For the text-containing cell, return its midpoint in (x, y) coordinate format. 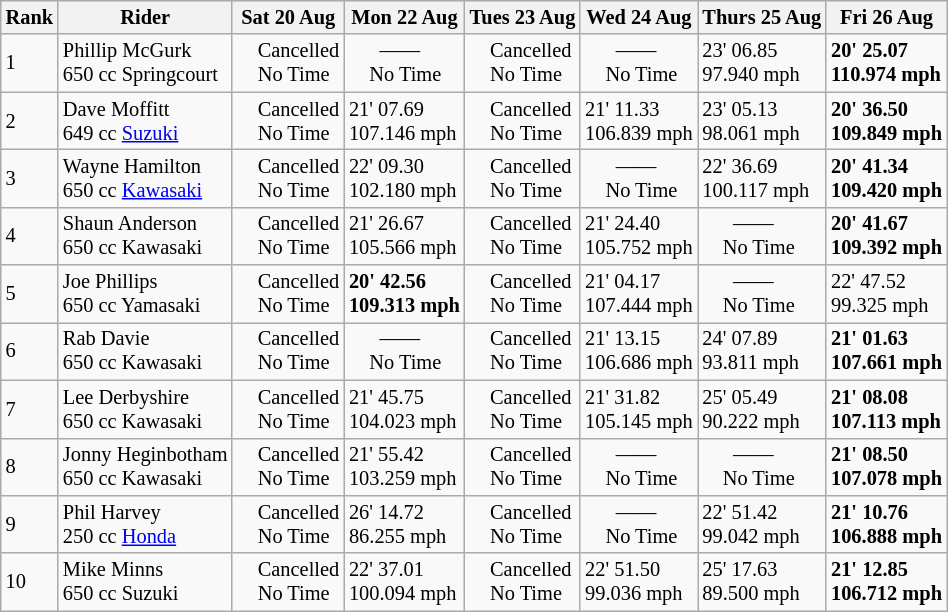
5 (30, 294)
21' 08.08 107.113 mph (886, 409)
20' 42.56 109.313 mph (404, 294)
Shaun Anderson 650 cc Kawasaki (145, 236)
26' 14.72 86.255 mph (404, 524)
7 (30, 409)
Tues 23 Aug (522, 17)
21' 11.33 106.839 mph (638, 121)
23' 06.85 97.940 mph (762, 63)
Lee Derbyshire 650 cc Kawasaki (145, 409)
3 (30, 178)
22' 47.52 99.325 mph (886, 294)
21' 08.50 107.078 mph (886, 467)
21' 13.15 106.686 mph (638, 351)
23' 05.13 98.061 mph (762, 121)
8 (30, 467)
2 (30, 121)
Rab Davie 650 cc Kawasaki (145, 351)
24' 07.89 93.811 mph (762, 351)
20' 41.67 109.392 mph (886, 236)
22' 37.01 100.094 mph (404, 582)
Dave Moffitt 649 cc Suzuki (145, 121)
Rank (30, 17)
Jonny Heginbotham 650 cc Kawasaki (145, 467)
22' 09.30 102.180 mph (404, 178)
1 (30, 63)
20' 25.07 110.974 mph (886, 63)
Mon 22 Aug (404, 17)
Phil Harvey 250 cc Honda (145, 524)
21' 12.85 106.712 mph (886, 582)
21' 04.17 107.444 mph (638, 294)
22' 51.50 99.036 mph (638, 582)
Fri 26 Aug (886, 17)
21' 31.82 105.145 mph (638, 409)
21' 45.75 104.023 mph (404, 409)
25' 05.49 90.222 mph (762, 409)
21' 10.76 106.888 mph (886, 524)
20' 41.34 109.420 mph (886, 178)
Phillip McGurk 650 cc Springcourt (145, 63)
21' 01.63 107.661 mph (886, 351)
Wayne Hamilton 650 cc Kawasaki (145, 178)
22' 51.42 99.042 mph (762, 524)
21' 26.67 105.566 mph (404, 236)
Rider (145, 17)
20' 36.50 109.849 mph (886, 121)
21' 07.69 107.146 mph (404, 121)
4 (30, 236)
22' 36.69 100.117 mph (762, 178)
Sat 20 Aug (288, 17)
25' 17.63 89.500 mph (762, 582)
21' 24.40 105.752 mph (638, 236)
10 (30, 582)
Mike Minns 650 cc Suzuki (145, 582)
Thurs 25 Aug (762, 17)
Wed 24 Aug (638, 17)
Joe Phillips 650 cc Yamasaki (145, 294)
9 (30, 524)
21' 55.42 103.259 mph (404, 467)
6 (30, 351)
